From the cell containing the given text, extract its center point as (X, Y) coordinate. 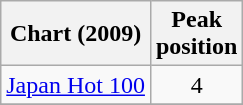
Peakposition (196, 34)
Japan Hot 100 (76, 85)
Chart (2009) (76, 34)
4 (196, 85)
